Return [X, Y] of the center of cell containing provided text 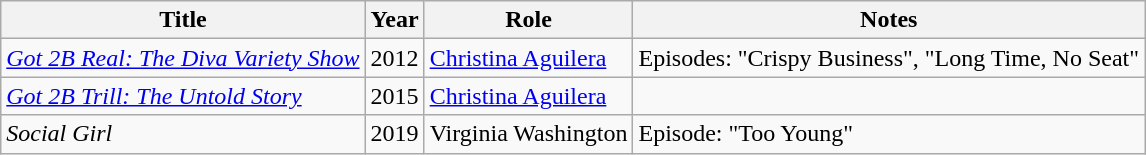
Social Girl [183, 134]
Year [394, 20]
2015 [394, 96]
Episode: "Too Young" [889, 134]
Got 2B Real: The Diva Variety Show [183, 58]
Title [183, 20]
2019 [394, 134]
2012 [394, 58]
Role [528, 20]
Got 2B Trill: The Untold Story [183, 96]
Virginia Washington [528, 134]
Notes [889, 20]
Episodes: "Crispy Business", "Long Time, No Seat" [889, 58]
